Pinpoint the cell where the given text exists, returning its (X, Y) midpoint coordinate. 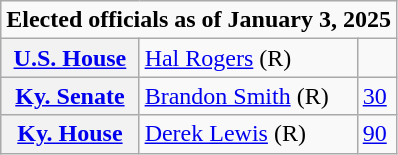
30 (376, 96)
Derek Lewis (R) (248, 134)
90 (376, 134)
U.S. House (70, 58)
Brandon Smith (R) (248, 96)
Ky. House (70, 134)
Ky. Senate (70, 96)
Elected officials as of January 3, 2025 (199, 20)
Hal Rogers (R) (248, 58)
